Pinpoint the cell where the given text exists, returning its [x, y] midpoint coordinate. 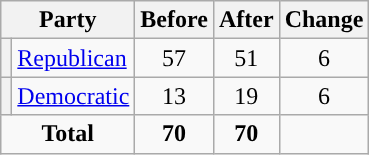
Democratic [74, 96]
Total [68, 134]
Before [174, 20]
After [246, 20]
13 [174, 96]
Change [324, 20]
Republican [74, 58]
51 [246, 58]
57 [174, 58]
Party [68, 20]
19 [246, 96]
